Extract the (X, Y) coordinate from the center of the cell holding the provided text.  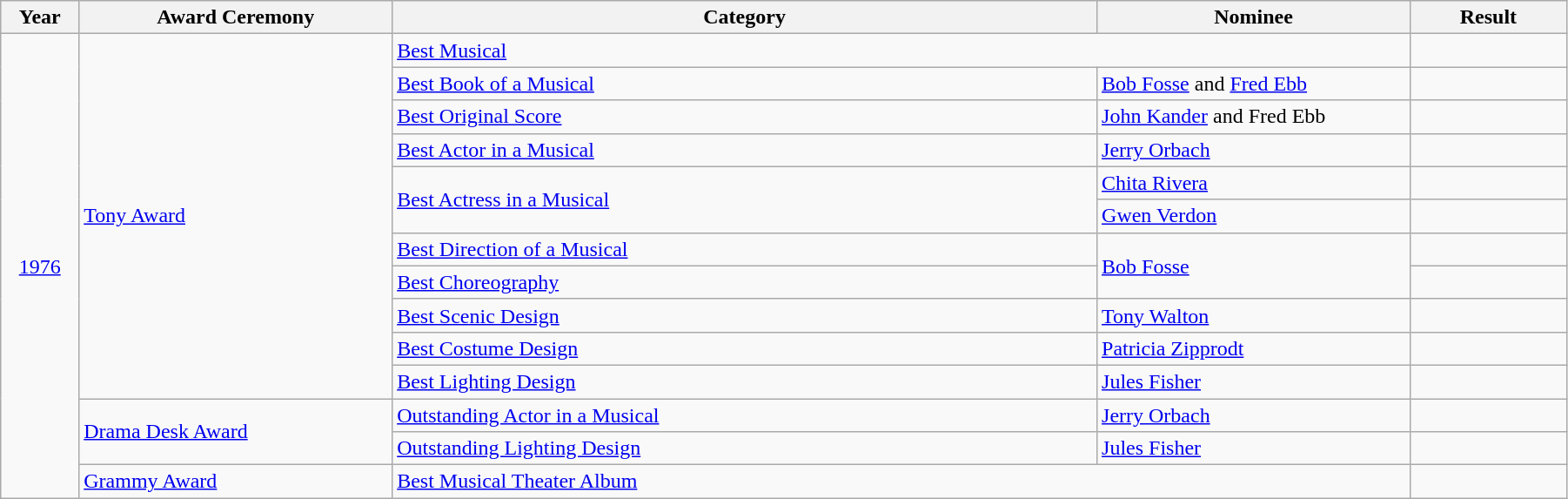
Best Costume Design (745, 348)
Best Direction of a Musical (745, 249)
Best Scenic Design (745, 315)
Chita Rivera (1254, 183)
Best Actor in a Musical (745, 150)
John Kander and Fred Ebb (1254, 117)
Best Actress in a Musical (745, 199)
Best Musical Theater Album (901, 482)
Gwen Verdon (1254, 216)
Best Musical (901, 51)
Award Ceremony (236, 17)
1976 (40, 266)
Bob Fosse (1254, 266)
Year (40, 17)
Tony Award (236, 216)
Result (1488, 17)
Outstanding Lighting Design (745, 448)
Patricia Zipprodt (1254, 348)
Drama Desk Award (236, 432)
Best Original Score (745, 117)
Category (745, 17)
Grammy Award (236, 482)
Outstanding Actor in a Musical (745, 415)
Bob Fosse and Fred Ebb (1254, 84)
Best Choreography (745, 282)
Nominee (1254, 17)
Best Book of a Musical (745, 84)
Best Lighting Design (745, 381)
Tony Walton (1254, 315)
